Return the (x, y) coordinate for the center point of the cell that contains the specified text.  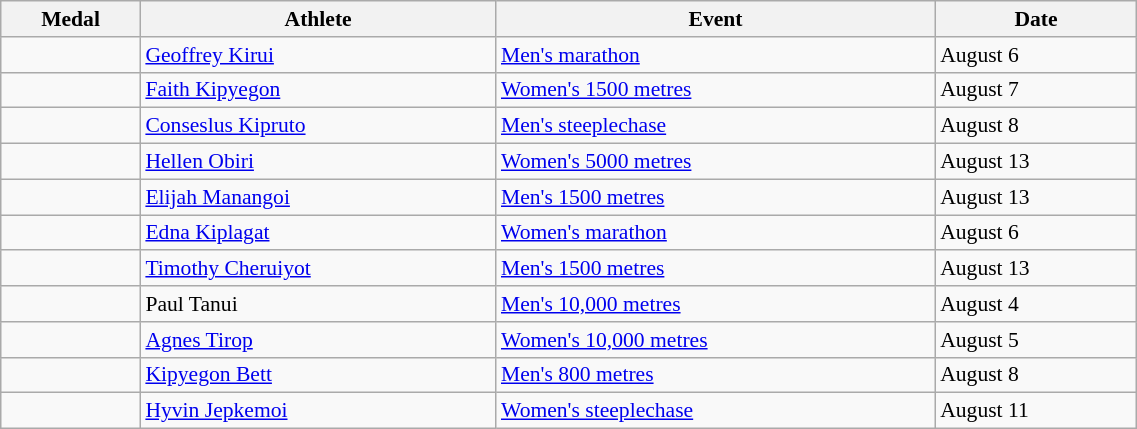
Edna Kiplagat (318, 233)
Paul Tanui (318, 304)
Faith Kipyegon (318, 90)
Conseslus Kipruto (318, 126)
August 5 (1036, 340)
Date (1036, 19)
Athlete (318, 19)
Women's 10,000 metres (716, 340)
Elijah Manangoi (318, 197)
Kipyegon Bett (318, 375)
Men's 800 metres (716, 375)
Timothy Cheruiyot (318, 269)
Men's marathon (716, 55)
August 11 (1036, 411)
Men's steeplechase (716, 126)
Women's 1500 metres (716, 90)
Men's 10,000 metres (716, 304)
Medal (71, 19)
Agnes Tirop (318, 340)
Women's 5000 metres (716, 162)
Women's marathon (716, 233)
August 7 (1036, 90)
Geoffrey Kirui (318, 55)
August 4 (1036, 304)
Hellen Obiri (318, 162)
Hyvin Jepkemoi (318, 411)
Event (716, 19)
Women's steeplechase (716, 411)
